Identify which cell holds the provided text, then report its [x, y] central coordinate. 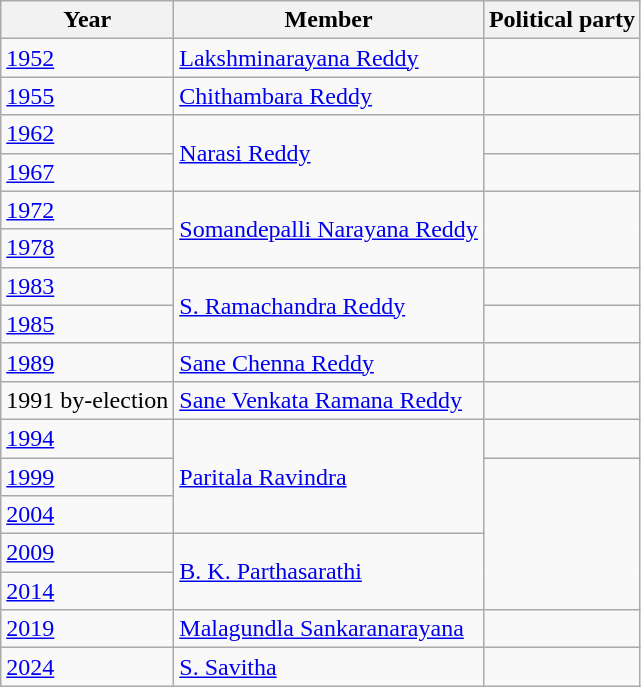
1952 [88, 58]
1999 [88, 477]
2014 [88, 591]
1978 [88, 248]
Paritala Ravindra [329, 476]
Year [88, 20]
1972 [88, 210]
1991 by-election [88, 400]
Member [329, 20]
Chithambara Reddy [329, 96]
S. Ramachandra Reddy [329, 305]
Somandepalli Narayana Reddy [329, 229]
2004 [88, 515]
Narasi Reddy [329, 153]
1955 [88, 96]
1967 [88, 172]
B. K. Parthasarathi [329, 572]
1985 [88, 324]
Lakshminarayana Reddy [329, 58]
2019 [88, 629]
1994 [88, 438]
2009 [88, 553]
1989 [88, 362]
Sane Chenna Reddy [329, 362]
2024 [88, 667]
1962 [88, 134]
Sane Venkata Ramana Reddy [329, 400]
Political party [562, 20]
Malagundla Sankaranarayana [329, 629]
S. Savitha [329, 667]
1983 [88, 286]
